For the text-containing cell, return its midpoint in (X, Y) coordinate format. 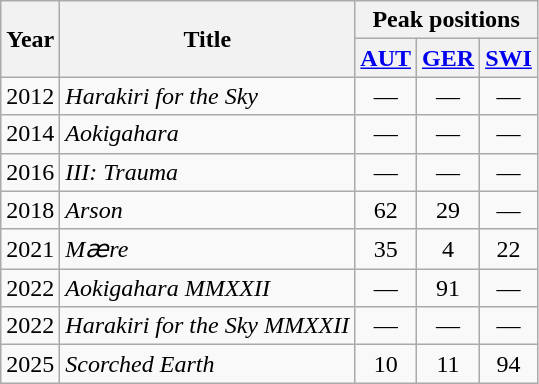
Aokigahara (208, 134)
11 (448, 364)
10 (386, 364)
Harakiri for the Sky (208, 96)
91 (448, 288)
94 (509, 364)
III: Trauma (208, 172)
2018 (30, 210)
29 (448, 210)
AUT (386, 58)
2014 (30, 134)
GER (448, 58)
2012 (30, 96)
Title (208, 39)
2016 (30, 172)
2021 (30, 249)
Peak positions (446, 20)
35 (386, 249)
Year (30, 39)
SWI (509, 58)
Scorched Earth (208, 364)
4 (448, 249)
2025 (30, 364)
62 (386, 210)
Arson (208, 210)
22 (509, 249)
Aokigahara MMXXII (208, 288)
Harakiri for the Sky MMXXII (208, 326)
Mӕre (208, 249)
